Output the (x, y) coordinate of the center of the cell containing the given text.  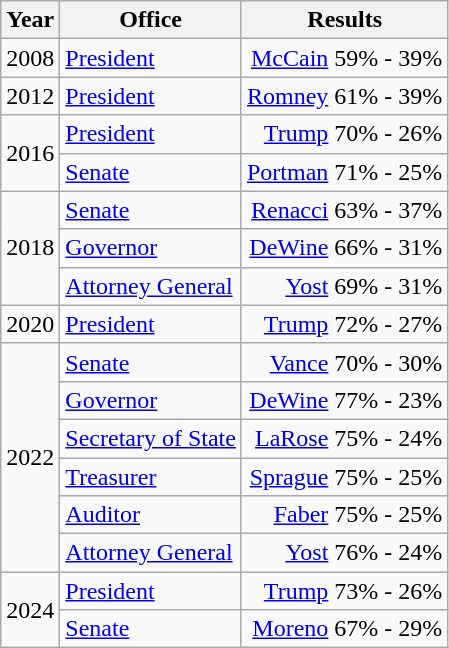
Renacci 63% - 37% (344, 210)
Secretary of State (151, 438)
2018 (30, 248)
Results (344, 20)
LaRose 75% - 24% (344, 438)
Faber 75% - 25% (344, 515)
Trump 70% - 26% (344, 134)
DeWine 77% - 23% (344, 400)
Trump 73% - 26% (344, 591)
Moreno 67% - 29% (344, 629)
Vance 70% - 30% (344, 362)
2024 (30, 610)
McCain 59% - 39% (344, 58)
Yost 69% - 31% (344, 286)
Romney 61% - 39% (344, 96)
Sprague 75% - 25% (344, 477)
Portman 71% - 25% (344, 172)
2022 (30, 457)
Year (30, 20)
Auditor (151, 515)
2016 (30, 153)
Trump 72% - 27% (344, 324)
Office (151, 20)
2012 (30, 96)
2020 (30, 324)
Yost 76% - 24% (344, 553)
2008 (30, 58)
DeWine 66% - 31% (344, 248)
Treasurer (151, 477)
